Extract the (x, y) coordinate from the center of the cell holding the provided text.  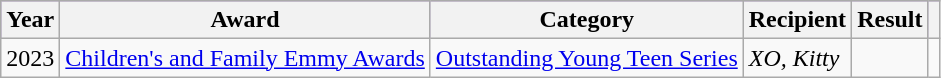
Result (890, 20)
Year (30, 20)
Children's and Family Emmy Awards (245, 58)
2023 (30, 58)
XO, Kitty (797, 58)
Award (245, 20)
Recipient (797, 20)
Outstanding Young Teen Series (586, 58)
Category (586, 20)
